Provide the (X, Y) coordinate of the cell's center where the given text is located.  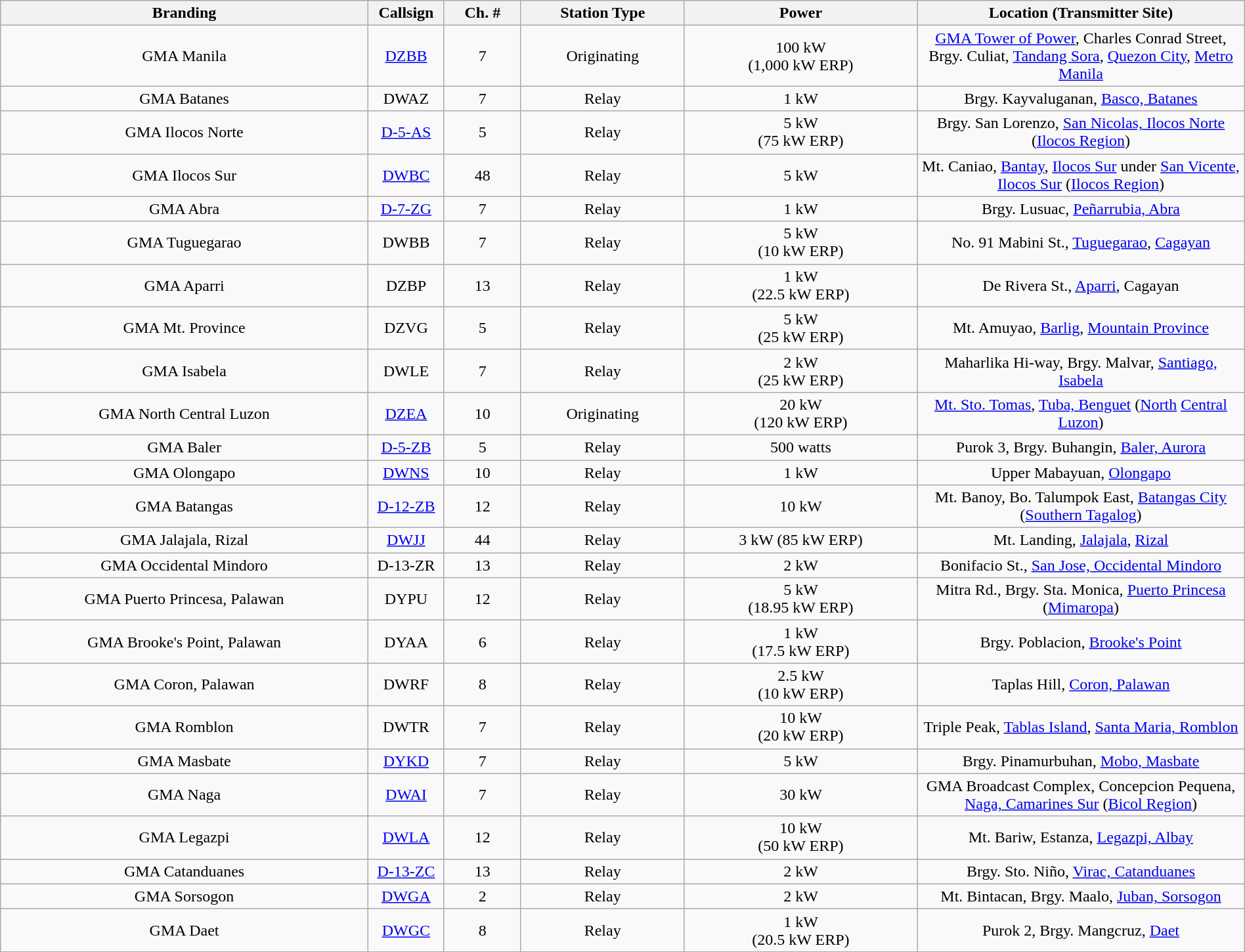
Brgy. Lusuac, Peñarrubia, Abra (1081, 209)
GMA Abra (185, 209)
D-7-ZG (406, 209)
Upper Mabayuan, Olongapo (1081, 472)
GMA Puerto Princesa, Palawan (185, 599)
20 kW (120 kW ERP) (800, 414)
GMA Batangas (185, 507)
100 kW (1,000 kW ERP) (800, 56)
GMA Olongapo (185, 472)
Triple Peak, Tablas Island, Santa Maria, Romblon (1081, 727)
500 watts (800, 447)
Branding (185, 13)
Station Type (603, 13)
GMA Aparri (185, 285)
GMA Daet (185, 930)
GMA North Central Luzon (185, 414)
10 kW (20 kW ERP) (800, 727)
Brgy. San Lorenzo, San Nicolas, Ilocos Norte (Ilocos Region) (1081, 133)
Mt. Caniao, Bantay, Ilocos Sur under San Vicente, Ilocos Sur (Ilocos Region) (1081, 175)
No. 91 Mabini St., Tuguegarao, Cagayan (1081, 243)
D-13-ZR (406, 565)
GMA Romblon (185, 727)
6 (482, 642)
5 kW (25 kW ERP) (800, 328)
DZEA (406, 414)
Taplas Hill, Coron, Palawan (1081, 684)
DYKD (406, 761)
10 kW (50 kW ERP) (800, 838)
5 kW (75 kW ERP) (800, 133)
Mitra Rd., Brgy. Sta. Monica, Puerto Princesa (Mimaropa) (1081, 599)
1 kW (17.5 kW ERP) (800, 642)
3 kW (85 kW ERP) (800, 540)
Purok 3, Brgy. Buhangin, Baler, Aurora (1081, 447)
44 (482, 540)
Mt. Landing, Jalajala, Rizal (1081, 540)
48 (482, 175)
DWTR (406, 727)
Power (800, 13)
D-5-AS (406, 133)
D-5-ZB (406, 447)
GMA Ilocos Sur (185, 175)
GMA Naga (185, 794)
GMA Tuguegarao (185, 243)
2 kW (25 kW ERP) (800, 370)
DWAI (406, 794)
Brgy. Sto. Niño, Virac, Catanduanes (1081, 871)
DWBC (406, 175)
Mt. Bintacan, Brgy. Maalo, Juban, Sorsogon (1081, 896)
5 kW (18.95 kW ERP) (800, 599)
GMA Broadcast Complex, Concepcion Pequena, Naga, Camarines Sur (Bicol Region) (1081, 794)
GMA Brooke's Point, Palawan (185, 642)
DWGC (406, 930)
5 kW (10 kW ERP) (800, 243)
DWGA (406, 896)
GMA Occidental Mindoro (185, 565)
Mt. Amuyao, Barlig, Mountain Province (1081, 328)
GMA Ilocos Norte (185, 133)
GMA Jalajala, Rizal (185, 540)
GMA Manila (185, 56)
Brgy. Pinamurbuhan, Mobo, Masbate (1081, 761)
GMA Sorsogon (185, 896)
10 kW (800, 507)
Callsign (406, 13)
DZBB (406, 56)
GMA Legazpi (185, 838)
GMA Batanes (185, 98)
1 kW (20.5 kW ERP) (800, 930)
GMA Isabela (185, 370)
Bonifacio St., San Jose, Occidental Mindoro (1081, 565)
D-13-ZC (406, 871)
De Rivera St., Aparri, Cagayan (1081, 285)
DWRF (406, 684)
2.5 kW (10 kW ERP) (800, 684)
GMA Catanduanes (185, 871)
Brgy. Kayvaluganan, Basco, Batanes (1081, 98)
DWAZ (406, 98)
DZVG (406, 328)
D-12-ZB (406, 507)
Mt. Sto. Tomas, Tuba, Benguet (North Central Luzon) (1081, 414)
DYAA (406, 642)
Mt. Bariw, Estanza, Legazpi, Albay (1081, 838)
DWLA (406, 838)
GMA Coron, Palawan (185, 684)
DWBB (406, 243)
Maharlika Hi-way, Brgy. Malvar, Santiago, Isabela (1081, 370)
Brgy. Poblacion, Brooke's Point (1081, 642)
Mt. Banoy, Bo. Talumpok East, Batangas City (Southern Tagalog) (1081, 507)
GMA Mt. Province (185, 328)
2 (482, 896)
DZBP (406, 285)
Location (Transmitter Site) (1081, 13)
DYPU (406, 599)
1 kW (22.5 kW ERP) (800, 285)
Purok 2, Brgy. Mangcruz, Daet (1081, 930)
DWLE (406, 370)
DWNS (406, 472)
Ch. # (482, 13)
GMA Tower of Power, Charles Conrad Street, Brgy. Culiat, Tandang Sora, Quezon City, Metro Manila (1081, 56)
30 kW (800, 794)
GMA Masbate (185, 761)
GMA Baler (185, 447)
DWJJ (406, 540)
